Extract the [X, Y] coordinate from the center of the cell holding the provided text.  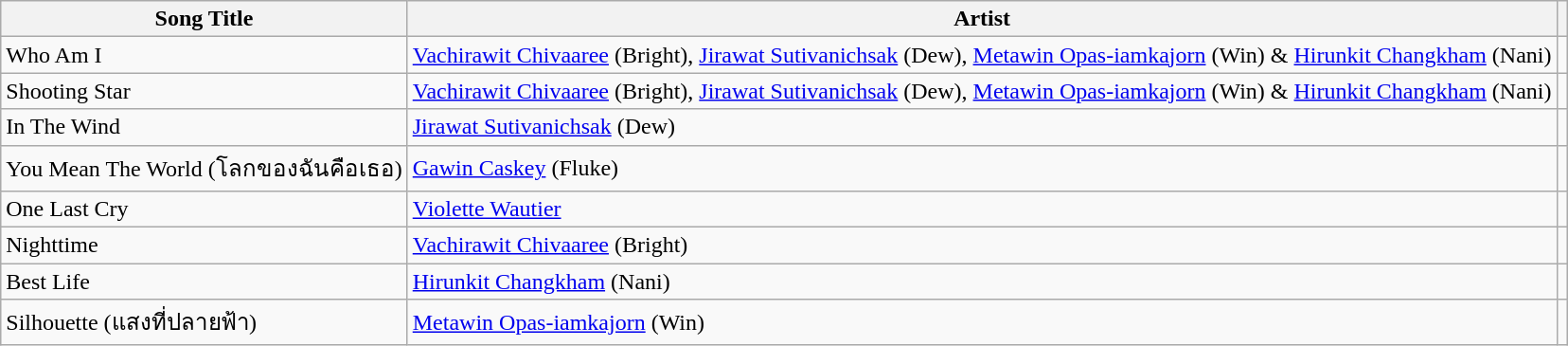
You Mean The World (โลกของฉันคือเธอ) [205, 169]
Violette Wautier [982, 209]
Vachirawit Chivaaree (Bright) [982, 246]
Best Life [205, 282]
Nighttime [205, 246]
Gawin Caskey (Fluke) [982, 169]
Shooting Star [205, 91]
One Last Cry [205, 209]
Jirawat Sutivanichsak (Dew) [982, 127]
Song Title [205, 19]
Who Am I [205, 55]
Artist [982, 19]
Hirunkit Changkham (Nani) [982, 282]
Metawin Opas-iamkajorn (Win) [982, 322]
In The Wind [205, 127]
Silhouette (แสงที่ปลายฟ้า) [205, 322]
